Determine the [x, y] coordinate at the center of the cell enclosing the given text.  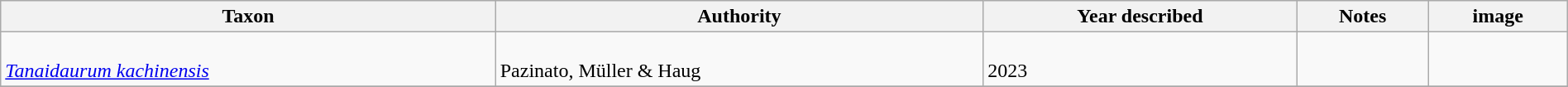
Tanaidaurum kachinensis [248, 60]
Authority [739, 17]
image [1498, 17]
Pazinato, Müller & Haug [739, 60]
Year described [1140, 17]
Notes [1363, 17]
Taxon [248, 17]
2023 [1140, 60]
